Identify which cell holds the provided text, then report its (x, y) central coordinate. 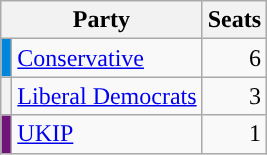
Party (102, 20)
Seats (234, 20)
3 (234, 96)
Liberal Democrats (107, 96)
1 (234, 134)
6 (234, 58)
Conservative (107, 58)
UKIP (107, 134)
